Search for the cell housing the specified text and yield its [x, y] center coordinate. 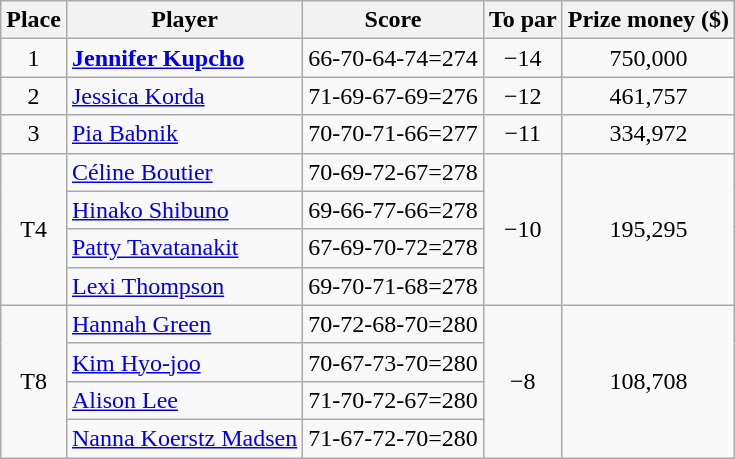
69-70-71-68=278 [394, 286]
Jessica Korda [184, 96]
461,757 [648, 96]
Alison Lee [184, 400]
T8 [34, 381]
69-66-77-66=278 [394, 210]
71-67-72-70=280 [394, 438]
−14 [522, 58]
334,972 [648, 134]
To par [522, 20]
750,000 [648, 58]
108,708 [648, 381]
Score [394, 20]
−8 [522, 381]
Jennifer Kupcho [184, 58]
2 [34, 96]
195,295 [648, 229]
T4 [34, 229]
Céline Boutier [184, 172]
Kim Hyo-joo [184, 362]
70-67-73-70=280 [394, 362]
71-69-67-69=276 [394, 96]
Lexi Thompson [184, 286]
Patty Tavatanakit [184, 248]
−12 [522, 96]
Place [34, 20]
Nanna Koerstz Madsen [184, 438]
Player [184, 20]
66-70-64-74=274 [394, 58]
Hannah Green [184, 324]
71-70-72-67=280 [394, 400]
−10 [522, 229]
1 [34, 58]
Pia Babnik [184, 134]
67-69-70-72=278 [394, 248]
70-69-72-67=278 [394, 172]
Prize money ($) [648, 20]
70-70-71-66=277 [394, 134]
70-72-68-70=280 [394, 324]
3 [34, 134]
Hinako Shibuno [184, 210]
−11 [522, 134]
